Scan for the cell matching the given text and deliver its (x, y) coordinate at center. 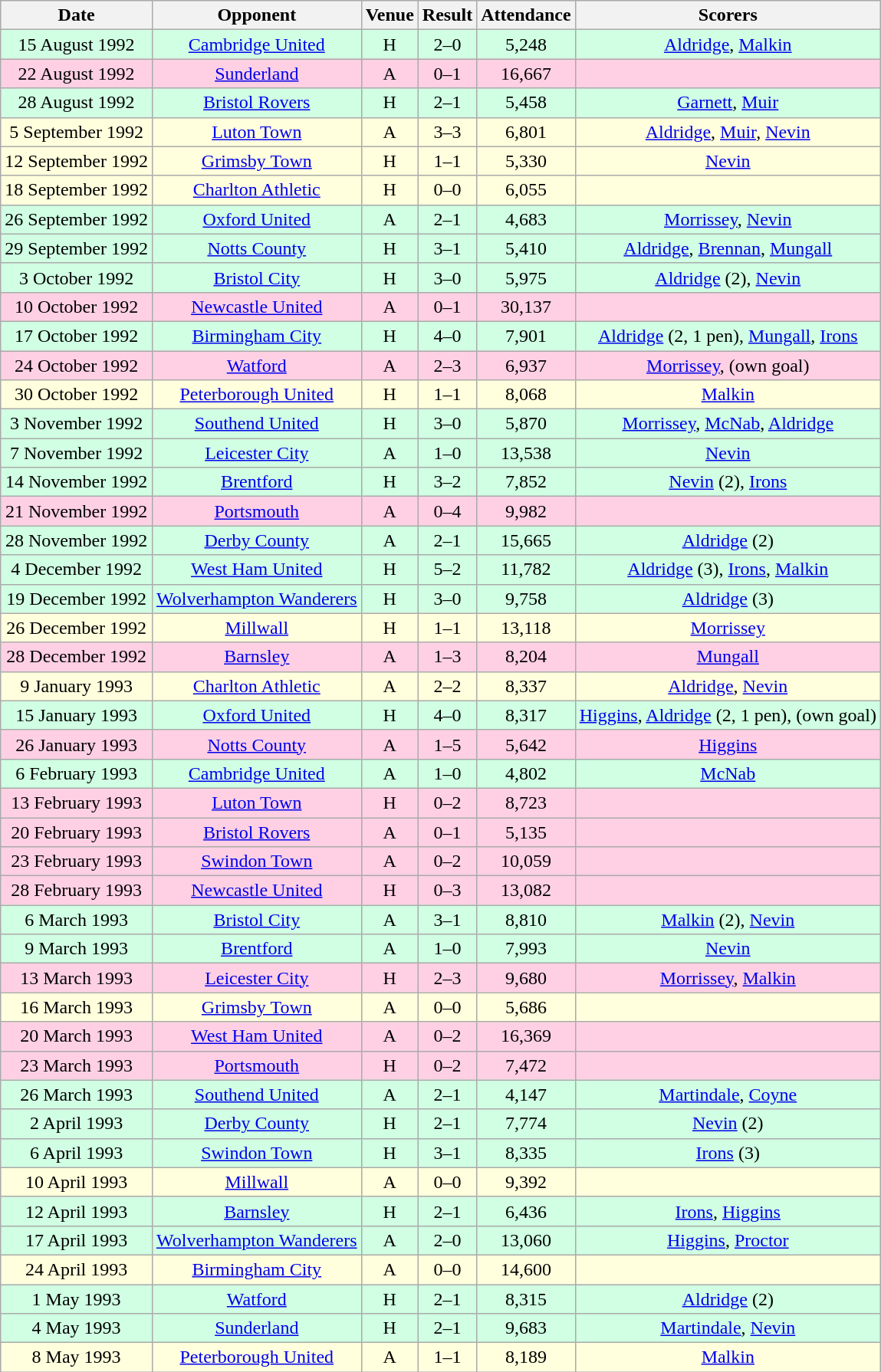
5,330 (526, 161)
3–3 (447, 132)
8,337 (526, 686)
26 September 1992 (77, 219)
17 April 1993 (77, 1240)
3–2 (447, 482)
30 October 1992 (77, 395)
Morrissey (728, 628)
7 November 1992 (77, 453)
26 January 1993 (77, 744)
13,538 (526, 453)
Irons, Higgins (728, 1211)
7,852 (526, 482)
28 August 1992 (77, 103)
4 December 1992 (77, 569)
Morrissey, McNab, Aldridge (728, 424)
20 March 1993 (77, 1036)
13,082 (526, 891)
7,993 (526, 949)
20 February 1993 (77, 832)
5,135 (526, 832)
22 August 1992 (77, 74)
5,248 (526, 44)
26 December 1992 (77, 628)
21 November 1992 (77, 511)
6,055 (526, 190)
23 March 1993 (77, 1065)
1–5 (447, 744)
Morrissey, Malkin (728, 978)
18 September 1992 (77, 190)
19 December 1992 (77, 599)
Irons (3) (728, 1153)
7,774 (526, 1124)
4,147 (526, 1095)
Aldridge (3), Irons, Malkin (728, 569)
17 October 1992 (77, 336)
Aldridge (2, 1 pen), Mungall, Irons (728, 336)
Aldridge, Muir, Nevin (728, 132)
Aldridge, Nevin (728, 686)
13 February 1993 (77, 803)
McNab (728, 773)
8,204 (526, 657)
9,392 (526, 1182)
Aldridge, Brennan, Mungall (728, 248)
6 February 1993 (77, 773)
16,369 (526, 1036)
5,458 (526, 103)
14,600 (526, 1269)
7,901 (526, 336)
26 March 1993 (77, 1095)
5,975 (526, 277)
15 August 1992 (77, 44)
Date (77, 15)
3 November 1992 (77, 424)
6,436 (526, 1211)
9,683 (526, 1328)
6,937 (526, 366)
8,810 (526, 920)
13 March 1993 (77, 978)
8,315 (526, 1299)
5,642 (526, 744)
4,802 (526, 773)
23 February 1993 (77, 862)
2–2 (447, 686)
8,068 (526, 395)
8,317 (526, 715)
9,680 (526, 978)
Nevin (2) (728, 1124)
28 December 1992 (77, 657)
0–4 (447, 511)
12 April 1993 (77, 1211)
6 March 1993 (77, 920)
13,118 (526, 628)
Martindale, Coyne (728, 1095)
16,667 (526, 74)
10,059 (526, 862)
3 October 1992 (77, 277)
15 January 1993 (77, 715)
14 November 1992 (77, 482)
Aldridge, Malkin (728, 44)
Scorers (728, 15)
6 April 1993 (77, 1153)
10 October 1992 (77, 307)
0–3 (447, 891)
Higgins, Aldridge (2, 1 pen), (own goal) (728, 715)
8 May 1993 (77, 1357)
11,782 (526, 569)
5–2 (447, 569)
4 May 1993 (77, 1328)
Nevin (2), Irons (728, 482)
Morrissey, Nevin (728, 219)
Mungall (728, 657)
Aldridge (2), Nevin (728, 277)
12 September 1992 (77, 161)
15,665 (526, 540)
8,189 (526, 1357)
5 September 1992 (77, 132)
28 February 1993 (77, 891)
Higgins (728, 744)
28 November 1992 (77, 540)
Martindale, Nevin (728, 1328)
Morrissey, (own goal) (728, 366)
30,137 (526, 307)
8,335 (526, 1153)
1–3 (447, 657)
5,686 (526, 1007)
24 April 1993 (77, 1269)
Opponent (256, 15)
8,723 (526, 803)
Attendance (526, 15)
4,683 (526, 219)
13,060 (526, 1240)
Garnett, Muir (728, 103)
29 September 1992 (77, 248)
1 May 1993 (77, 1299)
Aldridge (3) (728, 599)
9,758 (526, 599)
5,410 (526, 248)
9 March 1993 (77, 949)
24 October 1992 (77, 366)
10 April 1993 (77, 1182)
Result (447, 15)
Venue (390, 15)
9,982 (526, 511)
9 January 1993 (77, 686)
2 April 1993 (77, 1124)
5,870 (526, 424)
7,472 (526, 1065)
16 March 1993 (77, 1007)
Higgins, Proctor (728, 1240)
Malkin (2), Nevin (728, 920)
6,801 (526, 132)
